Scan for the cell matching the given text and deliver its [x, y] coordinate at center. 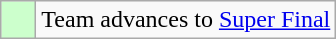
Team advances to Super Final [186, 20]
